Return [X, Y] of the center of cell containing provided text 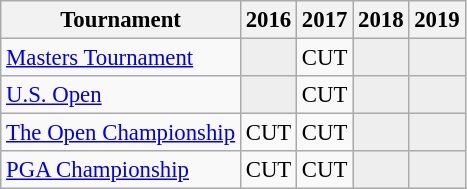
U.S. Open [121, 95]
The Open Championship [121, 133]
Tournament [121, 20]
PGA Championship [121, 170]
Masters Tournament [121, 58]
2019 [437, 20]
2016 [268, 20]
2018 [381, 20]
2017 [325, 20]
